Pinpoint the cell where the given text exists, returning its [x, y] midpoint coordinate. 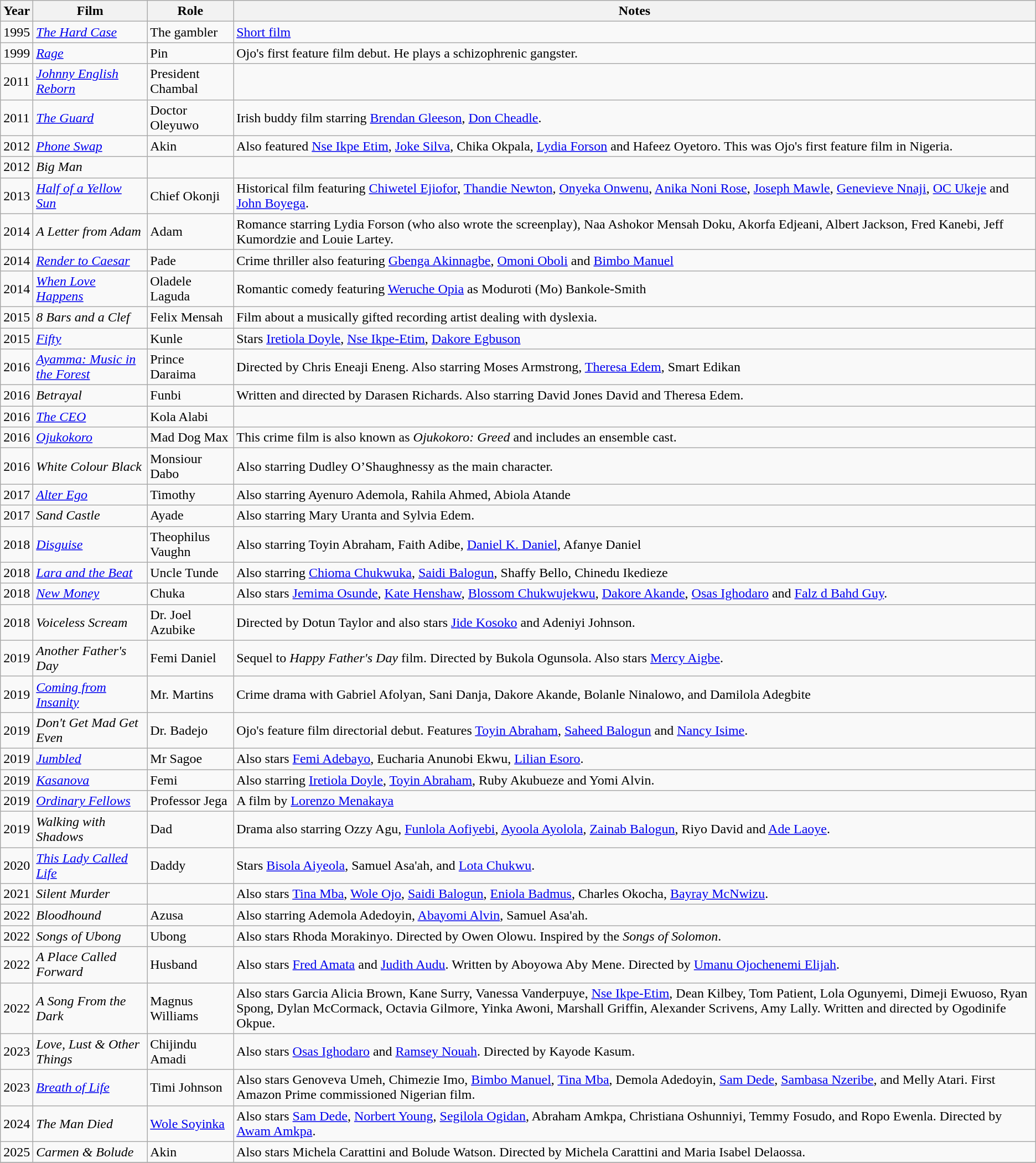
Also stars Sam Dede, Norbert Young, Segilola Ogidan, Abraham Amkpa, Christiana Oshunniyi, Temmy Fosudo, and Ropo Ewenla. Directed by Awam Amkpa. [635, 1123]
Bloodhound [90, 915]
8 Bars and a Clef [90, 317]
When Love Happens [90, 289]
Directed by Chris Eneaji Eneng. Also starring Moses Armstrong, Theresa Edem, Smart Edikan [635, 367]
Big Man [90, 167]
Ayamma: Music in the Forest [90, 367]
Stars Bisola Aiyeola, Samuel Asa'ah, and Lota Chukwu. [635, 865]
This Lady Called Life [90, 865]
Femi Daniel [190, 658]
The Man Died [90, 1123]
Kola Alabi [190, 417]
The Guard [90, 117]
Monsiour Dabo [190, 466]
Coming from Insanity [90, 694]
Dr. Joel Azubike [190, 622]
Ubong [190, 936]
Theophilus Vaughn [190, 544]
Romantic comedy featuring Weruche Opia as Moduroti (Mo) Bankole-Smith [635, 289]
Also stars Rhoda Morakinyo. Directed by Owen Olowu. Inspired by the Songs of Solomon. [635, 936]
Ojukokoro [90, 438]
White Colour Black [90, 466]
Also stars Tina Mba, Wole Ojo, Saidi Balogun, Eniola Badmus, Charles Okocha, Bayray McNwizu. [635, 894]
Film [90, 11]
Sequel to Happy Father's Day film. Directed by Bukola Ogunsola. Also stars Mercy Aigbe. [635, 658]
2021 [17, 894]
Jumbled [90, 759]
Also starring Dudley O’Shaughnessy as the main character. [635, 466]
Ojo's feature film directorial debut. Features Toyin Abraham, Saheed Balogun and Nancy Isime. [635, 730]
Husband [190, 965]
Also featured Nse Ikpe Etim, Joke Silva, Chika Okpala, Lydia Forson and Hafeez Oyetoro. This was Ojo's first feature film in Nigeria. [635, 146]
Historical film featuring Chiwetel Ejiofor, Thandie Newton, Onyeka Onwenu, Anika Noni Rose, Joseph Mawle, Genevieve Nnaji, OC Ukeje and John Boyega. [635, 196]
Johnny English Reborn [90, 82]
Film about a musically gifted recording artist dealing with dyslexia. [635, 317]
Professor Jega [190, 801]
Role [190, 11]
Also stars Osas Ighodaro and Ramsey Nouah. Directed by Kayode Kasum. [635, 1051]
2025 [17, 1152]
Silent Murder [90, 894]
Chuka [190, 594]
Also starring Mary Uranta and Sylvia Edem. [635, 516]
Femi [190, 780]
Stars Iretiola Doyle, Nse Ikpe-Etim, Dakore Egbuson [635, 338]
Prince Daraima [190, 367]
Written and directed by Darasen Richards. Also starring David Jones David and Theresa Edem. [635, 396]
Timothy [190, 495]
1999 [17, 53]
President Chambal [190, 82]
Magnus Williams [190, 1008]
Love, Lust & Other Things [90, 1051]
Mr. Martins [190, 694]
Also stars Fred Amata and Judith Audu. Written by Aboyowa Aby Mene. Directed by Umanu Ojochenemi Elijah. [635, 965]
Crime drama with Gabriel Afolyan, Sani Danja, Dakore Akande, Bolanle Ninalowo, and Damilola Adegbite [635, 694]
2013 [17, 196]
Don't Get Mad Get Even [90, 730]
Ordinary Fellows [90, 801]
Daddy [190, 865]
1995 [17, 32]
Another Father's Day [90, 658]
Songs of Ubong [90, 936]
Also starring Chioma Chukwuka, Saidi Balogun, Shaffy Bello, Chinedu Ikedieze [635, 573]
Also starring Iretiola Doyle, Toyin Abraham, Ruby Akubueze and Yomi Alvin. [635, 780]
Also stars Femi Adebayo, Eucharia Anunobi Ekwu, Lilian Esoro. [635, 759]
Fifty [90, 338]
Drama also starring Ozzy Agu, Funlola Aofiyebi, Ayoola Ayolola, Zainab Balogun, Riyo David and Ade Laoye. [635, 830]
Disguise [90, 544]
A Letter from Adam [90, 231]
Dr. Badejo [190, 730]
Ojo's first feature film debut. He plays a schizophrenic gangster. [635, 53]
Crime thriller also featuring Gbenga Akinnagbe, Omoni Oboli and Bimbo Manuel [635, 260]
Doctor Oleyuwo [190, 117]
Breath of Life [90, 1088]
Voiceless Scream [90, 622]
A film by Lorenzo Menakaya [635, 801]
Irish buddy film starring Brendan Gleeson, Don Cheadle. [635, 117]
Felix Mensah [190, 317]
Walking with Shadows [90, 830]
A Place Called Forward [90, 965]
Adam [190, 231]
Render to Caesar [90, 260]
Azusa [190, 915]
Also stars Jemima Osunde, Kate Henshaw, Blossom Chukwujekwu, Dakore Akande, Osas Ighodaro and Falz d Bahd Guy. [635, 594]
The gambler [190, 32]
Directed by Dotun Taylor and also stars Jide Kosoko and Adeniyi Johnson. [635, 622]
Kasanova [90, 780]
Funbi [190, 396]
A Song From the Dark [90, 1008]
Also starring Ayenuro Ademola, Rahila Ahmed, Abiola Atande [635, 495]
Half of a Yellow Sun [90, 196]
Rage [90, 53]
Pin [190, 53]
Dad [190, 830]
Betrayal [90, 396]
Oladele Laguda [190, 289]
Uncle Tunde [190, 573]
Year [17, 11]
The Hard Case [90, 32]
Notes [635, 11]
Mr Sagoe [190, 759]
Pade [190, 260]
2020 [17, 865]
Also starring Ademola Adedoyin, Abayomi Alvin, Samuel Asa'ah. [635, 915]
Timi Johnson [190, 1088]
Sand Castle [90, 516]
Kunle [190, 338]
Also starring Toyin Abraham, Faith Adibe, Daniel K. Daniel, Afanye Daniel [635, 544]
This crime film is also known as Ojukokoro: Greed and includes an ensemble cast. [635, 438]
Alter Ego [90, 495]
The CEO [90, 417]
Carmen & Bolude [90, 1152]
New Money [90, 594]
Mad Dog Max [190, 438]
Chijindu Amadi [190, 1051]
Ayade [190, 516]
Short film [635, 32]
Chief Okonji [190, 196]
Lara and the Beat [90, 573]
Phone Swap [90, 146]
Wole Soyinka [190, 1123]
Also stars Michela Carattini and Bolude Watson. Directed by Michela Carattini and Maria Isabel Delaossa. [635, 1152]
2024 [17, 1123]
